Detect which cell encompasses the target text, then output its (X, Y) center coordinate. 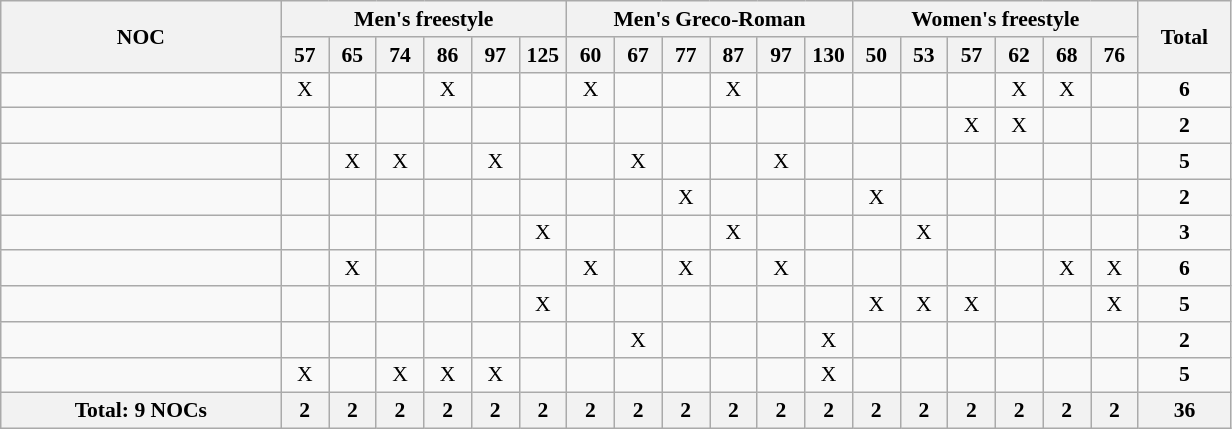
NOC (141, 36)
67 (638, 55)
Women's freestyle (995, 19)
130 (829, 55)
Total (1184, 36)
87 (734, 55)
36 (1184, 411)
50 (876, 55)
Men's freestyle (424, 19)
53 (924, 55)
3 (1184, 233)
Total: 9 NOCs (141, 411)
77 (686, 55)
68 (1067, 55)
Men's Greco-Roman (710, 19)
60 (591, 55)
74 (400, 55)
125 (543, 55)
86 (448, 55)
62 (1019, 55)
76 (1114, 55)
65 (352, 55)
